Determine the [X, Y] coordinate at the center of the cell enclosing the given text.  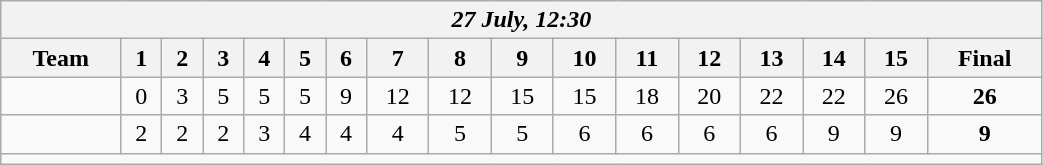
0 [142, 96]
20 [709, 96]
8 [460, 58]
Final [984, 58]
1 [142, 58]
13 [771, 58]
27 July, 12:30 [522, 20]
7 [398, 58]
11 [647, 58]
18 [647, 96]
14 [834, 58]
10 [584, 58]
Team [61, 58]
